Provide the (x, y) coordinate of the cell's center where the given text is located.  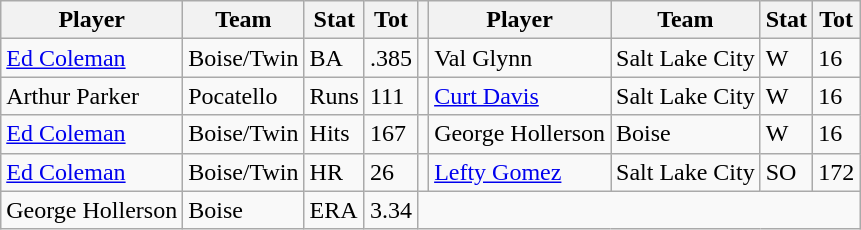
Arthur Parker (92, 96)
HR (334, 172)
Pocatello (244, 96)
BA (334, 58)
Val Glynn (520, 58)
167 (390, 134)
SO (786, 172)
.385 (390, 58)
Runs (334, 96)
Lefty Gomez (520, 172)
Hits (334, 134)
172 (836, 172)
3.34 (390, 210)
111 (390, 96)
Curt Davis (520, 96)
ERA (334, 210)
26 (390, 172)
